Locate the cell with the specified text and output its [X, Y] center coordinate. 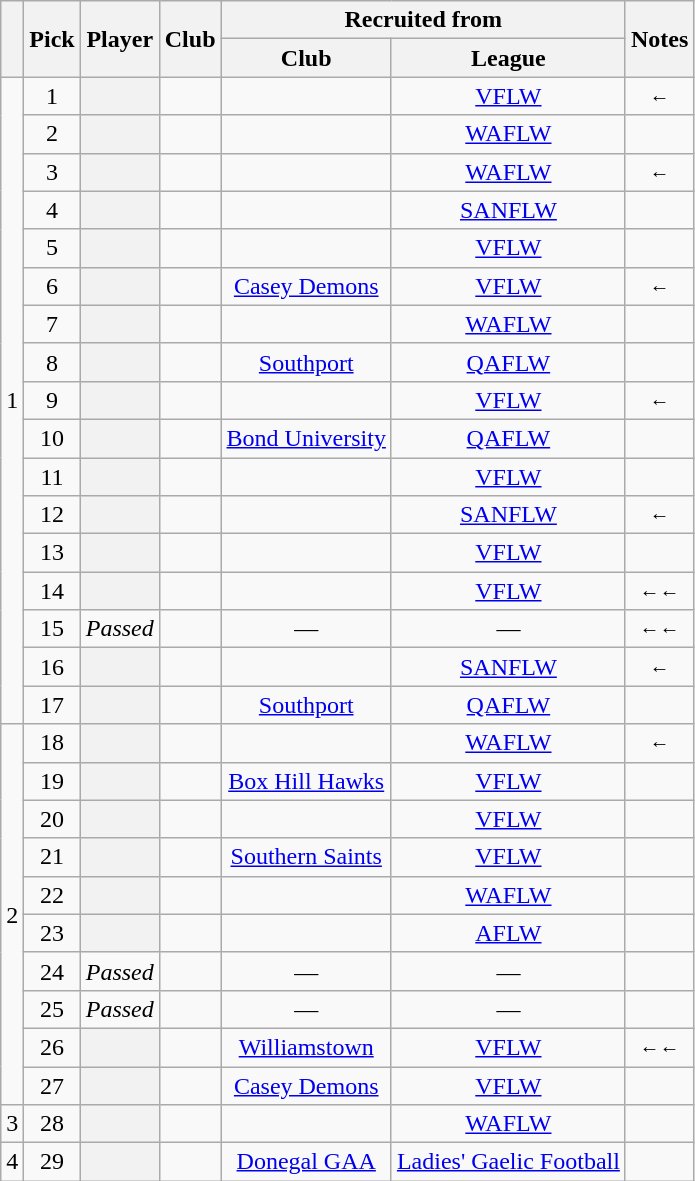
9 [52, 400]
19 [52, 781]
22 [52, 895]
6 [52, 286]
16 [52, 667]
28 [52, 1124]
Player [120, 39]
8 [52, 362]
11 [52, 477]
25 [52, 1009]
Bond University [306, 438]
Williamstown [306, 1047]
13 [52, 553]
10 [52, 438]
27 [52, 1085]
26 [52, 1047]
18 [52, 743]
24 [52, 971]
12 [52, 515]
20 [52, 819]
29 [52, 1162]
15 [52, 629]
23 [52, 933]
Pick [52, 39]
Recruited from [423, 20]
5 [52, 248]
AFLW [508, 933]
7 [52, 324]
14 [52, 591]
Notes [659, 39]
Box Hill Hawks [306, 781]
21 [52, 857]
Ladies' Gaelic Football [508, 1162]
Donegal GAA [306, 1162]
League [508, 58]
Southern Saints [306, 857]
17 [52, 705]
